Identify which cell holds the provided text, then report its [x, y] central coordinate. 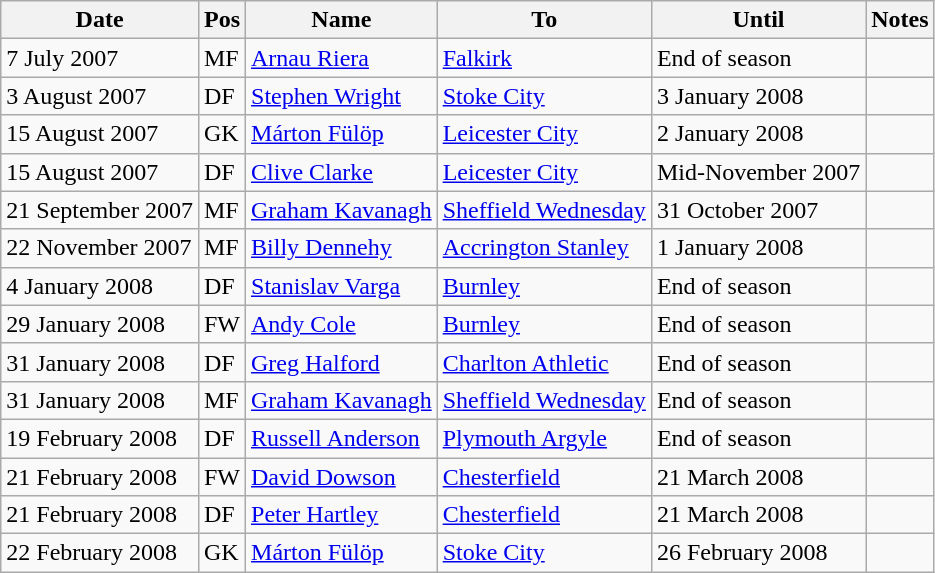
Plymouth Argyle [544, 438]
22 February 2008 [100, 553]
Name [342, 20]
Stephen Wright [342, 96]
Date [100, 20]
David Dowson [342, 477]
26 February 2008 [758, 553]
Charlton Athletic [544, 362]
Pos [222, 20]
2 January 2008 [758, 134]
To [544, 20]
Until [758, 20]
19 February 2008 [100, 438]
Peter Hartley [342, 515]
Mid-November 2007 [758, 172]
Russell Anderson [342, 438]
21 September 2007 [100, 210]
31 October 2007 [758, 210]
Arnau Riera [342, 58]
4 January 2008 [100, 286]
Greg Halford [342, 362]
1 January 2008 [758, 248]
3 August 2007 [100, 96]
Clive Clarke [342, 172]
22 November 2007 [100, 248]
7 July 2007 [100, 58]
Andy Cole [342, 324]
29 January 2008 [100, 324]
3 January 2008 [758, 96]
Falkirk [544, 58]
Stanislav Varga [342, 286]
Accrington Stanley [544, 248]
Billy Dennehy [342, 248]
Notes [900, 20]
